Detect which cell encompasses the target text, then output its [X, Y] center coordinate. 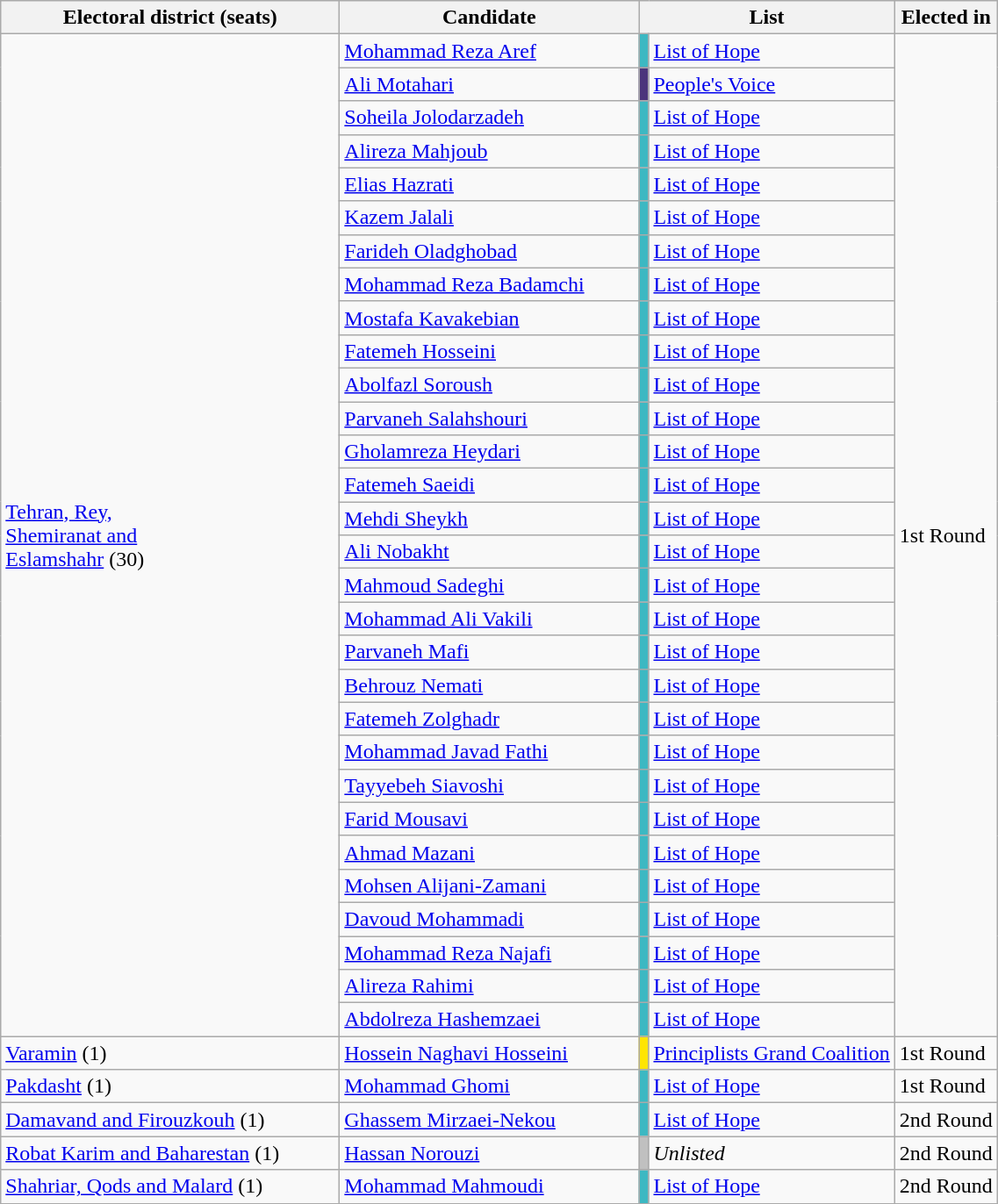
People's Voice [772, 84]
Parvaneh Mafi [490, 652]
Fatemeh Hosseini [490, 351]
Mehdi Sheykh [490, 519]
Fatemeh Saeidi [490, 485]
Unlisted [772, 1153]
Mohammad Javad Fathi [490, 752]
Robat Karim and Baharestan (1) [170, 1153]
Farideh Oladghobad [490, 251]
Mohammad Reza Aref [490, 51]
Ali Motahari [490, 84]
Gholamreza Heydari [490, 452]
Damavand and Firouzkouh (1) [170, 1120]
Mohammad Ali Vakili [490, 619]
Mohsen Alijani-Zamani [490, 885]
Ali Nobakht [490, 552]
Mohammad Reza Najafi [490, 952]
Alireza Mahjoub [490, 151]
Varamin (1) [170, 1053]
Pakdasht (1) [170, 1086]
Ghassem Mirzaei-Nekou [490, 1120]
Mohammad Ghomi [490, 1086]
Tayyebeh Siavoshi [490, 785]
Mohammad Reza Badamchi [490, 284]
Abdolreza Hashemzaei [490, 1020]
Candidate [490, 18]
Davoud Mohammadi [490, 919]
Mostafa Kavakebian [490, 318]
List [767, 18]
Hassan Norouzi [490, 1153]
Soheila Jolodarzadeh [490, 118]
Principlists Grand Coalition [772, 1053]
Kazem Jalali [490, 218]
Elected in [946, 18]
Electoral district (seats) [170, 18]
Alireza Rahimi [490, 986]
Mohammad Mahmoudi [490, 1186]
Fatemeh Zolghadr [490, 719]
Behrouz Nemati [490, 685]
Abolfazl Soroush [490, 384]
Hossein Naghavi Hosseini [490, 1053]
Farid Mousavi [490, 819]
Ahmad Mazani [490, 852]
Mahmoud Sadeghi [490, 585]
Shahriar, Qods and Malard (1) [170, 1186]
Tehran, Rey, Shemiranat and Eslamshahr (30) [170, 535]
Parvaneh Salahshouri [490, 419]
Elias Hazrati [490, 184]
